Find where the given text appears and provide that cell's center as [X, Y] coordinate. 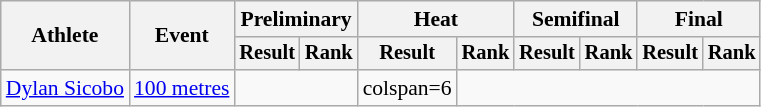
Dylan Sicobo [65, 88]
Final [698, 19]
colspan=6 [408, 88]
Preliminary [296, 19]
Semifinal [576, 19]
Athlete [65, 36]
Event [182, 36]
Heat [436, 19]
100 metres [182, 88]
